Scan for the cell matching the given text and deliver its [x, y] coordinate at center. 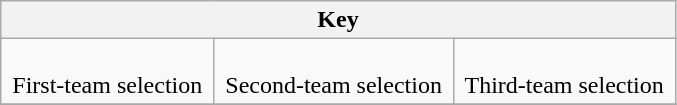
Second-team selection [334, 72]
Key [338, 20]
Third-team selection [564, 72]
First-team selection [108, 72]
